Provide the [x, y] coordinate of the cell's center where the given text is located.  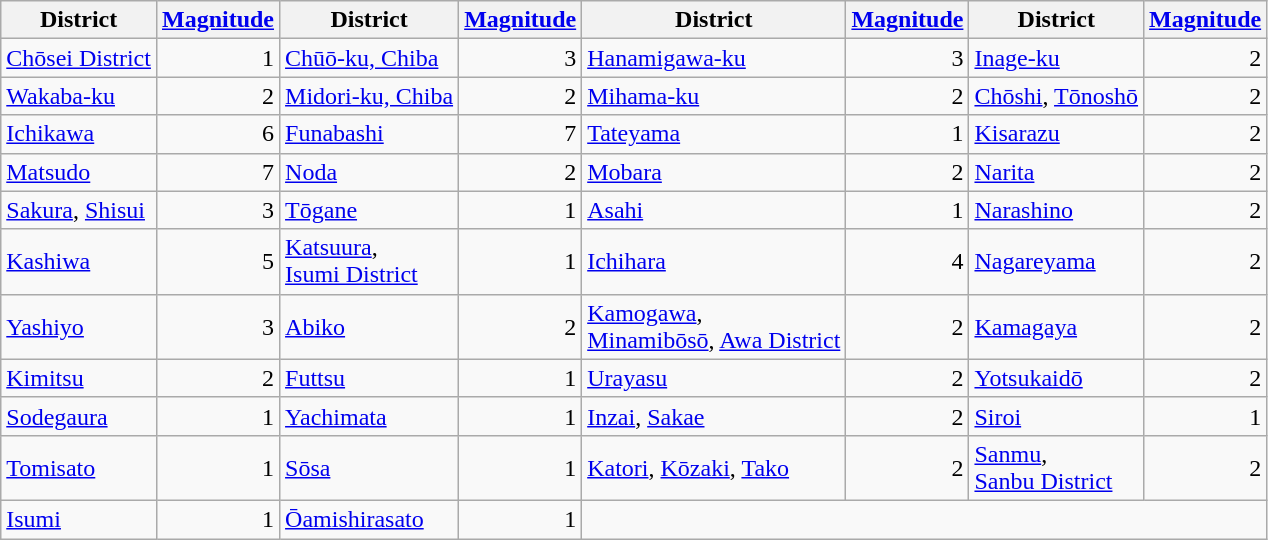
5 [218, 262]
Katori, Kōzaki, Tako [714, 468]
Sodegaura [79, 416]
Kisarazu [1056, 134]
Urayasu [714, 378]
Yachimata [370, 416]
Tomisato [79, 468]
Tōgane [370, 210]
Matsudo [79, 172]
Kamagaya [1056, 326]
Narashino [1056, 210]
Tateyama [714, 134]
Isumi [79, 519]
Inzai, Sakae [714, 416]
Chūō-ku, Chiba [370, 58]
4 [908, 262]
Mihama-ku [714, 96]
Kimitsu [79, 378]
Ichihara [714, 262]
6 [218, 134]
Sōsa [370, 468]
Mobara [714, 172]
Narita [1056, 172]
Kamogawa,Minamibōsō, Awa District [714, 326]
Siroi [1056, 416]
Asahi [714, 210]
Chōshi, Tōnoshō [1056, 96]
Ōamishirasato [370, 519]
Abiko [370, 326]
Sakura, Shisui [79, 210]
Midori-ku, Chiba [370, 96]
Yashiyo [79, 326]
Chōsei District [79, 58]
Hanamigawa-ku [714, 58]
Yotsukaidō [1056, 378]
Kashiwa [79, 262]
Nagareyama [1056, 262]
Katsuura,Isumi District [370, 262]
Funabashi [370, 134]
Sanmu,Sanbu District [1056, 468]
Ichikawa [79, 134]
Inage-ku [1056, 58]
Futtsu [370, 378]
Noda [370, 172]
Wakaba-ku [79, 96]
